Return the [x, y] coordinate for the center point of the cell that contains the specified text.  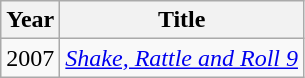
2007 [30, 58]
Year [30, 20]
Title [182, 20]
Shake, Rattle and Roll 9 [182, 58]
